Scan for the cell matching the given text and deliver its (x, y) coordinate at center. 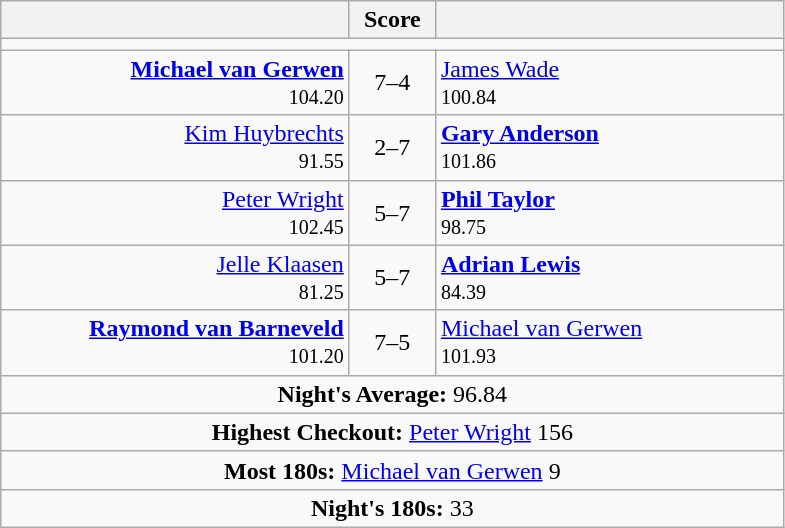
Most 180s: Michael van Gerwen 9 (392, 470)
Highest Checkout: Peter Wright 156 (392, 432)
James Wade 100.84 (610, 82)
2–7 (392, 148)
Raymond van Barneveld 101.20 (176, 342)
Kim Huybrechts 91.55 (176, 148)
Adrian Lewis 84.39 (610, 278)
Phil Taylor 98.75 (610, 212)
Night's 180s: 33 (392, 508)
Night's Average: 96.84 (392, 394)
Score (392, 20)
Peter Wright 102.45 (176, 212)
7–5 (392, 342)
Michael van Gerwen 101.93 (610, 342)
7–4 (392, 82)
Gary Anderson 101.86 (610, 148)
Michael van Gerwen 104.20 (176, 82)
Jelle Klaasen 81.25 (176, 278)
